Search for the cell housing the specified text and yield its [X, Y] center coordinate. 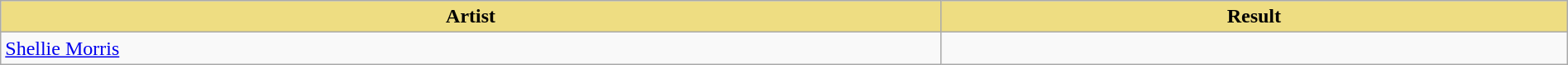
Shellie Morris [471, 48]
Artist [471, 17]
Result [1254, 17]
